Detect which cell encompasses the target text, then output its (X, Y) center coordinate. 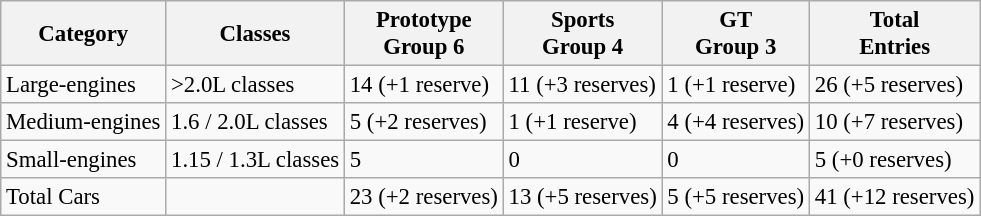
5 (424, 160)
26 (+5 reserves) (894, 85)
5 (+5 reserves) (736, 197)
14 (+1 reserve) (424, 85)
GTGroup 3 (736, 34)
1.15 / 1.3L classes (256, 160)
TotalEntries (894, 34)
11 (+3 reserves) (582, 85)
5 (+2 reserves) (424, 122)
4 (+4 reserves) (736, 122)
41 (+12 reserves) (894, 197)
1.6 / 2.0L classes (256, 122)
Small-engines (84, 160)
23 (+2 reserves) (424, 197)
Total Cars (84, 197)
Classes (256, 34)
Large-engines (84, 85)
Category (84, 34)
SportsGroup 4 (582, 34)
Medium-engines (84, 122)
PrototypeGroup 6 (424, 34)
13 (+5 reserves) (582, 197)
5 (+0 reserves) (894, 160)
10 (+7 reserves) (894, 122)
>2.0L classes (256, 85)
